Output the (x, y) coordinate of the center of the cell containing the given text.  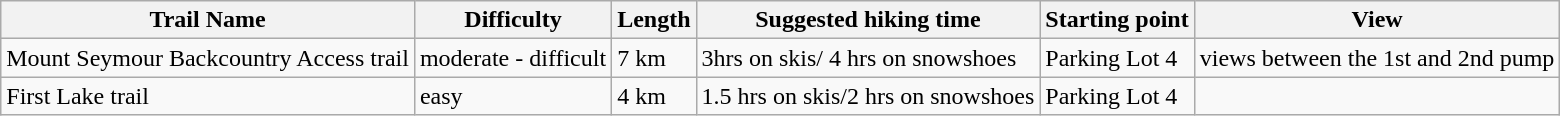
Suggested hiking time (868, 20)
Length (654, 20)
moderate - difficult (512, 58)
4 km (654, 96)
First Lake trail (208, 96)
easy (512, 96)
Difficulty (512, 20)
views between the 1st and 2nd pump (1377, 58)
7 km (654, 58)
Trail Name (208, 20)
Starting point (1117, 20)
3hrs on skis/ 4 hrs on snowshoes (868, 58)
Mount Seymour Backcountry Access trail (208, 58)
1.5 hrs on skis/2 hrs on snowshoes (868, 96)
View (1377, 20)
